Scan for the cell matching the given text and deliver its (x, y) coordinate at center. 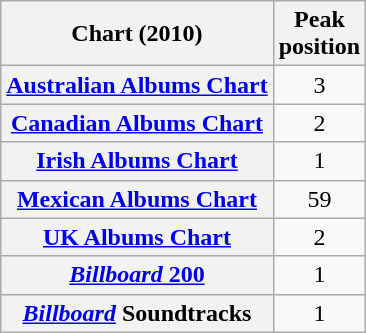
Peakposition (319, 34)
Chart (2010) (137, 34)
Australian Albums Chart (137, 85)
3 (319, 85)
Canadian Albums Chart (137, 123)
59 (319, 199)
Mexican Albums Chart (137, 199)
Billboard Soundtracks (137, 313)
Billboard 200 (137, 275)
Irish Albums Chart (137, 161)
UK Albums Chart (137, 237)
